Find where the given text appears and provide that cell's center as (x, y) coordinate. 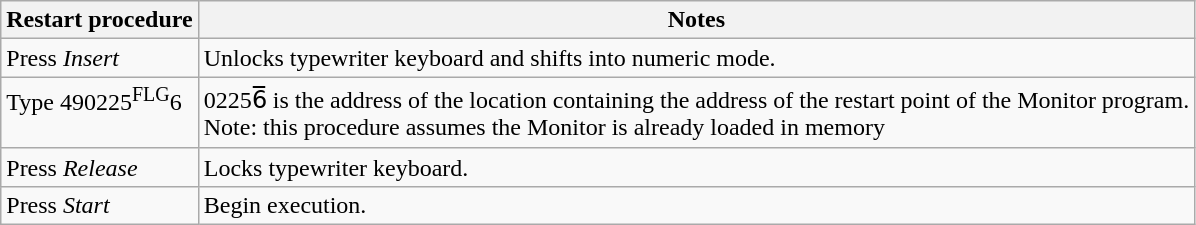
Unlocks typewriter keyboard and shifts into numeric mode. (696, 58)
Restart procedure (100, 20)
Type 490225FLG6 (100, 113)
Press Start (100, 205)
Press Release (100, 167)
Begin execution. (696, 205)
Locks typewriter keyboard. (696, 167)
Press Insert (100, 58)
Notes (696, 20)
